Return the (x, y) coordinate for the center point of the cell that contains the specified text.  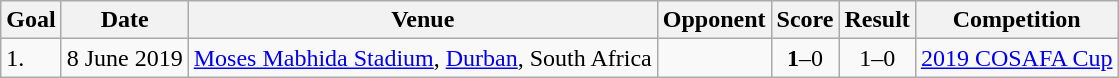
1. (31, 58)
Competition (1016, 20)
Moses Mabhida Stadium, Durban, South Africa (422, 58)
2019 COSAFA Cup (1016, 58)
Date (124, 20)
Result (877, 20)
8 June 2019 (124, 58)
Score (805, 20)
Venue (422, 20)
Goal (31, 20)
Opponent (714, 20)
